Pinpoint the cell where the given text exists, returning its [X, Y] midpoint coordinate. 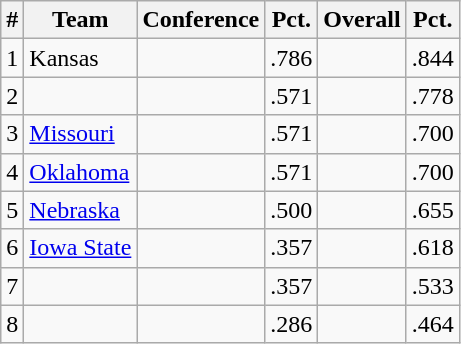
.500 [292, 210]
Overall [362, 20]
Nebraska [80, 210]
.533 [432, 286]
Missouri [80, 134]
5 [12, 210]
6 [12, 248]
Oklahoma [80, 172]
.778 [432, 96]
2 [12, 96]
4 [12, 172]
.786 [292, 58]
.655 [432, 210]
3 [12, 134]
# [12, 20]
8 [12, 324]
.286 [292, 324]
.464 [432, 324]
Iowa State [80, 248]
Conference [201, 20]
Kansas [80, 58]
.844 [432, 58]
.618 [432, 248]
7 [12, 286]
1 [12, 58]
Team [80, 20]
